Provide the [X, Y] coordinate of the cell's center where the given text is located.  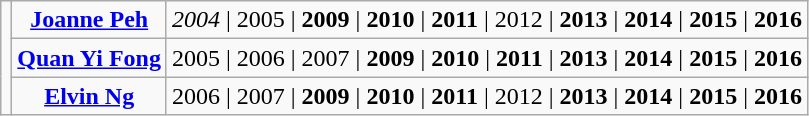
2005 | 2006 | 2007 | 2009 | 2010 | 2011 | 2013 | 2014 | 2015 | 2016 [486, 58]
Joanne Peh [90, 20]
2006 | 2007 | 2009 | 2010 | 2011 | 2012 | 2013 | 2014 | 2015 | 2016 [486, 96]
Quan Yi Fong [90, 58]
2004 | 2005 | 2009 | 2010 | 2011 | 2012 | 2013 | 2014 | 2015 | 2016 [486, 20]
Elvin Ng [90, 96]
